Return [x, y] of the center of cell containing provided text 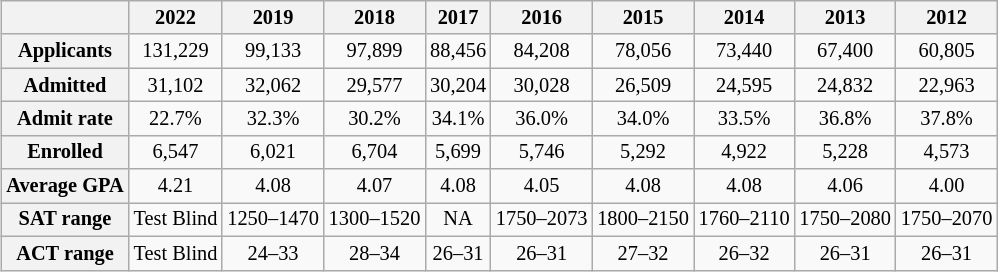
37.8% [946, 119]
27–32 [642, 253]
2018 [374, 18]
1750–2080 [844, 220]
2013 [844, 18]
6,021 [272, 152]
36.8% [844, 119]
5,228 [844, 152]
4.00 [946, 186]
2012 [946, 18]
5,292 [642, 152]
Average GPA [64, 186]
4,922 [744, 152]
24–33 [272, 253]
SAT range [64, 220]
34.0% [642, 119]
5,746 [542, 152]
36.0% [542, 119]
4.06 [844, 186]
1750–2070 [946, 220]
Enrolled [64, 152]
NA [458, 220]
30,204 [458, 85]
Admitted [64, 85]
31,102 [176, 85]
32,062 [272, 85]
4.05 [542, 186]
1250–1470 [272, 220]
1800–2150 [642, 220]
ACT range [64, 253]
6,704 [374, 152]
2016 [542, 18]
60,805 [946, 51]
28–34 [374, 253]
29,577 [374, 85]
84,208 [542, 51]
73,440 [744, 51]
4.07 [374, 186]
Admit rate [64, 119]
4.21 [176, 186]
6,547 [176, 152]
32.3% [272, 119]
Applicants [64, 51]
22.7% [176, 119]
97,899 [374, 51]
26,509 [642, 85]
30,028 [542, 85]
1760–2110 [744, 220]
1750–2073 [542, 220]
2022 [176, 18]
1300–1520 [374, 220]
2017 [458, 18]
33.5% [744, 119]
131,229 [176, 51]
67,400 [844, 51]
30.2% [374, 119]
88,456 [458, 51]
99,133 [272, 51]
2015 [642, 18]
2019 [272, 18]
34.1% [458, 119]
2014 [744, 18]
78,056 [642, 51]
24,832 [844, 85]
22,963 [946, 85]
24,595 [744, 85]
26–32 [744, 253]
5,699 [458, 152]
4,573 [946, 152]
